For the text-containing cell, return its midpoint in (x, y) coordinate format. 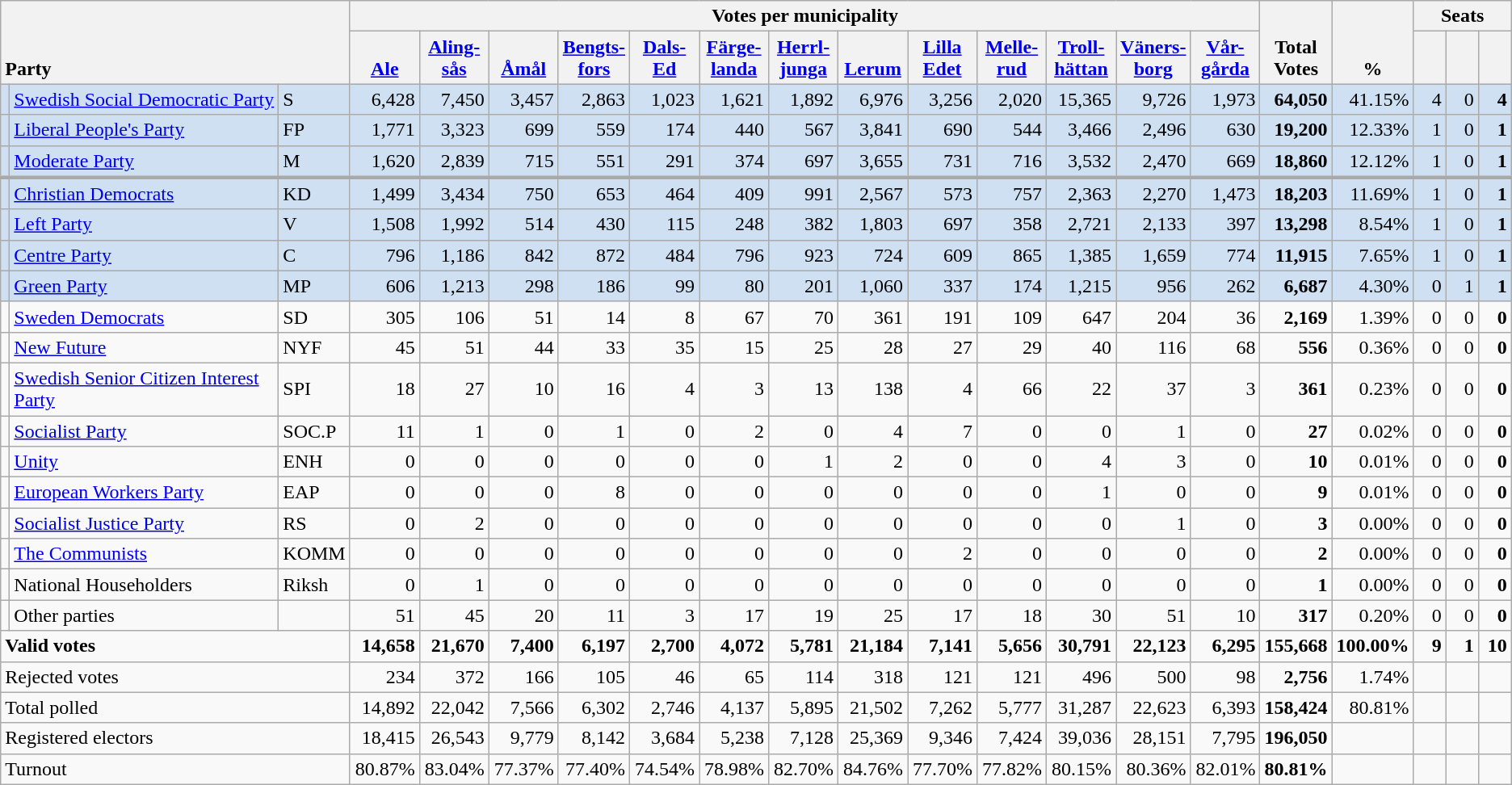
Ale (384, 58)
National Householders (144, 585)
105 (594, 677)
191 (943, 317)
37 (1153, 389)
0.02% (1373, 430)
716 (1012, 162)
3,256 (943, 99)
166 (523, 677)
MP (314, 286)
1,508 (384, 225)
Färge- landa (734, 58)
Aling- sås (454, 58)
The Communists (144, 554)
Socialist Justice Party (144, 523)
15,365 (1081, 99)
2,746 (665, 707)
13 (804, 389)
Åmål (523, 58)
Party (175, 42)
606 (384, 286)
99 (665, 286)
234 (384, 677)
40 (1081, 347)
SPI (314, 389)
14,658 (384, 646)
Vår- gårda (1225, 58)
496 (1081, 677)
0.23% (1373, 389)
2,020 (1012, 99)
SD (314, 317)
337 (943, 286)
2,567 (873, 194)
186 (594, 286)
2,169 (1296, 317)
19 (804, 615)
33 (594, 347)
Moderate Party (144, 162)
Troll- hättan (1081, 58)
Seats (1462, 16)
318 (873, 677)
SOC.P (314, 430)
7,795 (1225, 738)
262 (1225, 286)
409 (734, 194)
14 (594, 317)
29 (1012, 347)
Left Party (144, 225)
559 (594, 130)
690 (943, 130)
317 (1296, 615)
M (314, 162)
3,532 (1081, 162)
4.30% (1373, 286)
114 (804, 677)
4,137 (734, 707)
556 (1296, 347)
21,184 (873, 646)
ENH (314, 462)
7.65% (1373, 255)
201 (804, 286)
298 (523, 286)
7,141 (943, 646)
67 (734, 317)
Swedish Senior Citizen Interest Party (144, 389)
64,050 (1296, 99)
750 (523, 194)
Liberal People's Party (144, 130)
18,415 (384, 738)
204 (1153, 317)
84.76% (873, 769)
500 (1153, 677)
78.98% (734, 769)
158,424 (1296, 707)
5,895 (804, 707)
46 (665, 677)
82.01% (1225, 769)
1,213 (454, 286)
KD (314, 194)
5,238 (734, 738)
15 (734, 347)
991 (804, 194)
1,499 (384, 194)
22 (1081, 389)
374 (734, 162)
7,262 (943, 707)
6,687 (1296, 286)
430 (594, 225)
865 (1012, 255)
77.70% (943, 769)
0.36% (1373, 347)
7 (943, 430)
3,434 (454, 194)
5,656 (1012, 646)
138 (873, 389)
41.15% (1373, 99)
724 (873, 255)
6,428 (384, 99)
20 (523, 615)
28 (873, 347)
11,915 (1296, 255)
774 (1225, 255)
11.69% (1373, 194)
397 (1225, 225)
1,892 (804, 99)
Christian Democrats (144, 194)
22,623 (1153, 707)
Melle- rud (1012, 58)
6,295 (1225, 646)
647 (1081, 317)
2,496 (1153, 130)
30 (1081, 615)
V (314, 225)
1,803 (873, 225)
Other parties (144, 615)
Total polled (175, 707)
% (1373, 42)
Registered electors (175, 738)
Dals- Ed (665, 58)
22,123 (1153, 646)
Unity (144, 462)
31,287 (1081, 707)
18,860 (1296, 162)
39,036 (1081, 738)
109 (1012, 317)
9,346 (943, 738)
12.33% (1373, 130)
3,466 (1081, 130)
1,973 (1225, 99)
1,659 (1153, 255)
Herrl- junga (804, 58)
2,839 (454, 162)
Rejected votes (175, 677)
35 (665, 347)
21,502 (873, 707)
2,721 (1081, 225)
44 (523, 347)
Riksh (314, 585)
EAP (314, 493)
Lilla Edet (943, 58)
13,298 (1296, 225)
7,450 (454, 99)
68 (1225, 347)
74.54% (665, 769)
484 (665, 255)
RS (314, 523)
731 (943, 162)
6,393 (1225, 707)
Väners- borg (1153, 58)
98 (1225, 677)
609 (943, 255)
14,892 (384, 707)
872 (594, 255)
6,197 (594, 646)
5,781 (804, 646)
155,668 (1296, 646)
European Workers Party (144, 493)
3,323 (454, 130)
1,023 (665, 99)
358 (1012, 225)
1,385 (1081, 255)
7,566 (523, 707)
Lerum (873, 58)
Green Party (144, 286)
100.00% (1373, 646)
956 (1153, 286)
80.87% (384, 769)
653 (594, 194)
7,400 (523, 646)
28,151 (1153, 738)
9,779 (523, 738)
80.36% (1153, 769)
8.54% (1373, 225)
83.04% (454, 769)
115 (665, 225)
248 (734, 225)
842 (523, 255)
573 (943, 194)
2,863 (594, 99)
699 (523, 130)
1.39% (1373, 317)
80 (734, 286)
KOMM (314, 554)
2,363 (1081, 194)
21,670 (454, 646)
80.15% (1081, 769)
9,726 (1153, 99)
567 (804, 130)
6,302 (594, 707)
1,620 (384, 162)
551 (594, 162)
Sweden Democrats (144, 317)
106 (454, 317)
514 (523, 225)
66 (1012, 389)
440 (734, 130)
Bengts- fors (594, 58)
669 (1225, 162)
12.12% (1373, 162)
82.70% (804, 769)
757 (1012, 194)
26,543 (454, 738)
2,270 (1153, 194)
S (314, 99)
18,203 (1296, 194)
291 (665, 162)
7,424 (1012, 738)
77.40% (594, 769)
Turnout (175, 769)
1,060 (873, 286)
923 (804, 255)
1,621 (734, 99)
1,992 (454, 225)
3,655 (873, 162)
715 (523, 162)
16 (594, 389)
2,470 (1153, 162)
1,215 (1081, 286)
Votes per municipality (804, 16)
2,756 (1296, 677)
Total Votes (1296, 42)
630 (1225, 130)
0.20% (1373, 615)
1,186 (454, 255)
NYF (314, 347)
544 (1012, 130)
2,133 (1153, 225)
36 (1225, 317)
196,050 (1296, 738)
New Future (144, 347)
77.37% (523, 769)
8,142 (594, 738)
3,841 (873, 130)
3,684 (665, 738)
7,128 (804, 738)
1,473 (1225, 194)
1.74% (1373, 677)
FP (314, 130)
305 (384, 317)
22,042 (454, 707)
Socialist Party (144, 430)
1,771 (384, 130)
5,777 (1012, 707)
25,369 (873, 738)
19,200 (1296, 130)
382 (804, 225)
372 (454, 677)
3,457 (523, 99)
464 (665, 194)
77.82% (1012, 769)
116 (1153, 347)
Centre Party (144, 255)
Valid votes (175, 646)
70 (804, 317)
65 (734, 677)
6,976 (873, 99)
2,700 (665, 646)
Swedish Social Democratic Party (144, 99)
4,072 (734, 646)
C (314, 255)
30,791 (1081, 646)
